For the text-containing cell, return its midpoint in [x, y] coordinate format. 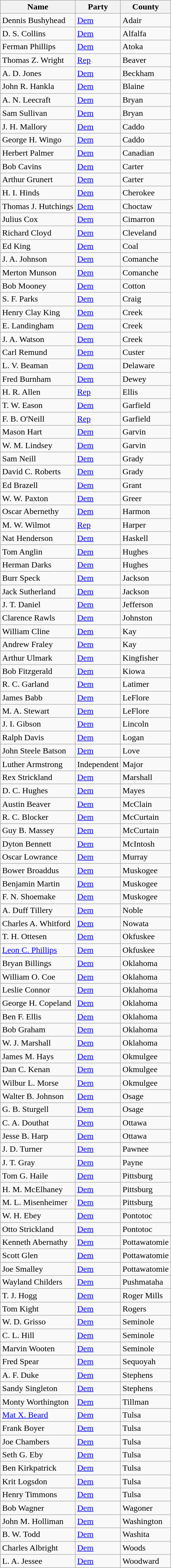
Pushmataha [145, 1282]
Joe Chambers [38, 1442]
Name [38, 7]
Henry Clay King [38, 312]
Adair [145, 20]
Kiowa [145, 671]
Tom G. Haile [38, 1176]
Marshall [145, 777]
Charles A. Whitford [38, 923]
Roger Mills [145, 1295]
Rex Strickland [38, 777]
Haskell [145, 538]
Oscar Abernethy [38, 512]
George H. Wingo [38, 140]
McClain [145, 804]
Tillman [145, 1402]
Mat X. Beard [38, 1415]
Bower Broaddus [38, 870]
Cimarron [145, 220]
Ferman Phillips [38, 47]
A. N. Leecraft [38, 100]
J. T. Daniel [38, 605]
Jack Sutherland [38, 592]
J. A. Watson [38, 339]
Cleveland [145, 233]
B. W. Todd [38, 1534]
Sequoyah [145, 1362]
Ed Brazell [38, 485]
William Cline [38, 631]
Wilbur L. Morse [38, 1083]
F. B. O'Neill [38, 419]
Grant [145, 485]
Greer [145, 498]
Cherokee [145, 193]
Bob Graham [38, 1030]
Krit Logsdon [38, 1481]
T. H. Ottesen [38, 937]
A. D. Jones [38, 73]
Ben F. Ellis [38, 1017]
County [145, 7]
J. D. Turner [38, 1149]
H. R. Allen [38, 392]
McIntosh [145, 844]
Seth G. Eby [38, 1455]
Love [145, 751]
Wagoner [145, 1508]
Richard Cloyd [38, 233]
Payne [145, 1162]
Burr Speck [38, 578]
Independent [98, 764]
A. Duff Tillery [38, 910]
Noble [145, 910]
J. I. Gibson [38, 724]
Rogers [145, 1309]
Otto Strickland [38, 1229]
Major [145, 764]
T. J. Hogg [38, 1295]
Alfalfa [145, 34]
Thomas Z. Wright [38, 60]
Craig [145, 299]
Bob Wagner [38, 1508]
W. M. Lindsey [38, 445]
Delaware [145, 365]
W. W. Paxton [38, 498]
Tom Kight [38, 1309]
G. B. Sturgell [38, 1109]
Herman Darks [38, 565]
Washington [145, 1521]
Charles Albright [38, 1548]
Jefferson [145, 605]
W. D. Grisso [38, 1322]
James M. Hays [38, 1056]
Wayland Childers [38, 1282]
John Steele Batson [38, 751]
Fred Spear [38, 1362]
Leon C. Phillips [38, 950]
Harper [145, 525]
Atoka [145, 47]
Woods [145, 1548]
Beckham [145, 73]
Johnston [145, 618]
Bob Mooney [38, 286]
M. L. Misenheimer [38, 1202]
Cotton [145, 286]
T. W. Eason [38, 406]
Oscar Lowrance [38, 857]
Ed King [38, 246]
J. T. Gray [38, 1162]
C. A. Douthat [38, 1123]
Bob Cavins [38, 166]
Kenneth Abernathy [38, 1242]
Custer [145, 352]
Austin Beaver [38, 804]
Henry Timmons [38, 1495]
Frank Boyer [38, 1428]
Harmon [145, 512]
Monty Worthington [38, 1402]
Clarence Rawls [38, 618]
Leslie Connor [38, 990]
R. C. Garland [38, 684]
Marvin Wooten [38, 1348]
Herbert Palmer [38, 153]
Andrew Fraley [38, 645]
F. N. Shoemake [38, 897]
L. V. Beaman [38, 365]
George H. Copeland [38, 1003]
Merton Munson [38, 273]
Ralph Davis [38, 737]
A. F. Duke [38, 1375]
H. I. Hinds [38, 193]
Logan [145, 737]
James Babb [38, 698]
Lincoln [145, 724]
S. F. Parks [38, 299]
Choctaw [145, 206]
William O. Coe [38, 976]
Walter B. Johnson [38, 1096]
Coal [145, 246]
Dennis Bushyhead [38, 20]
Kingfisher [145, 658]
W. J. Marshall [38, 1043]
Nat Henderson [38, 538]
Carl Remund [38, 352]
Sam Neill [38, 459]
Scott Glen [38, 1256]
Dyton Bennett [38, 844]
Fred Burnham [38, 379]
C. L. Hill [38, 1335]
John M. Holliman [38, 1521]
Sam Sullivan [38, 113]
W. H. Ebey [38, 1216]
Guy B. Massey [38, 831]
L. A. Jessee [38, 1561]
Murray [145, 857]
Party [98, 7]
Benjamin Martin [38, 884]
Dan C. Kenan [38, 1070]
Pawnee [145, 1149]
Mayes [145, 790]
E. Landingham [38, 326]
Bob Fitzgerald [38, 671]
Mason Hart [38, 432]
Jesse B. Harp [38, 1136]
Ellis [145, 392]
Luther Armstrong [38, 764]
Dewey [145, 379]
Woodward [145, 1561]
J. A. Johnson [38, 259]
R. C. Blocker [38, 817]
Nowata [145, 923]
D. C. Hughes [38, 790]
Arthur Ulmark [38, 658]
Latimer [145, 684]
Tom Anglin [38, 551]
David C. Roberts [38, 472]
Bryan Billings [38, 963]
D. S. Collins [38, 34]
Arthur Grunert [38, 180]
Beaver [145, 60]
J. H. Mallory [38, 126]
M. W. Wilmot [38, 525]
Blaine [145, 87]
Joe Smalley [38, 1269]
M. A. Stewart [38, 711]
Washita [145, 1534]
Canadian [145, 153]
H. M. McElhaney [38, 1189]
Sandy Singleton [38, 1388]
John R. Hankla [38, 87]
Thomas J. Hutchings [38, 206]
Julius Cox [38, 220]
Ben Kirkpatrick [38, 1468]
